Capture the cell that displays the provided text and extract its (X, Y) central coordinate. 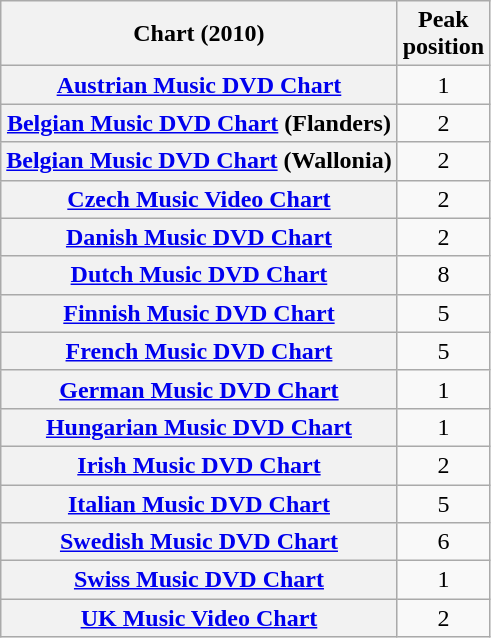
German Music DVD Chart (199, 389)
Danish Music DVD Chart (199, 237)
Swedish Music DVD Chart (199, 542)
Czech Music Video Chart (199, 199)
Irish Music DVD Chart (199, 465)
Italian Music DVD Chart (199, 503)
Chart (2010) (199, 34)
Belgian Music DVD Chart (Wallonia) (199, 161)
French Music DVD Chart (199, 351)
Dutch Music DVD Chart (199, 275)
UK Music Video Chart (199, 618)
Finnish Music DVD Chart (199, 313)
Austrian Music DVD Chart (199, 85)
Peakposition (443, 34)
Hungarian Music DVD Chart (199, 427)
Swiss Music DVD Chart (199, 580)
8 (443, 275)
6 (443, 542)
Belgian Music DVD Chart (Flanders) (199, 123)
